Detect which cell encompasses the target text, then output its [X, Y] center coordinate. 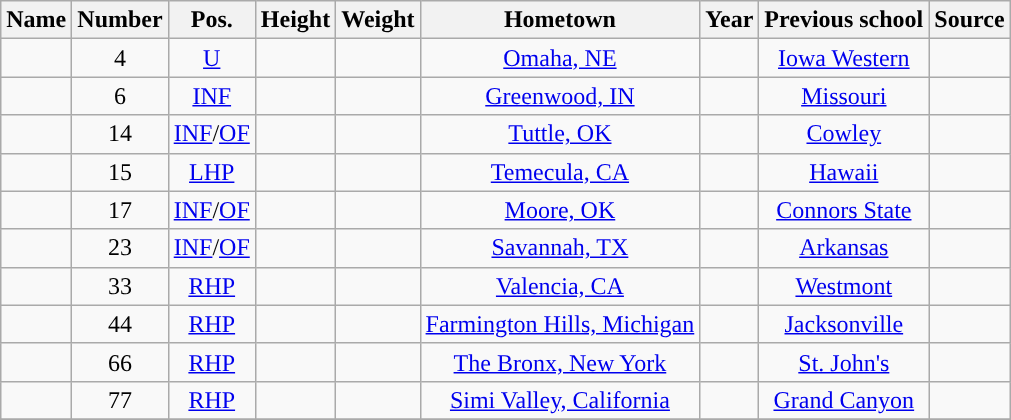
Connors State [844, 210]
4 [120, 58]
The Bronx, New York [560, 362]
44 [120, 324]
Missouri [844, 96]
Arkansas [844, 248]
INF [212, 96]
Farmington Hills, Michigan [560, 324]
Number [120, 20]
33 [120, 286]
Grand Canyon [844, 400]
Cowley [844, 134]
Hometown [560, 20]
St. John's [844, 362]
66 [120, 362]
Jacksonville [844, 324]
15 [120, 172]
Tuttle, OK [560, 134]
Valencia, CA [560, 286]
LHP [212, 172]
Iowa Western [844, 58]
17 [120, 210]
U [212, 58]
Moore, OK [560, 210]
Greenwood, IN [560, 96]
Simi Valley, California [560, 400]
Previous school [844, 20]
Westmont [844, 286]
77 [120, 400]
Source [970, 20]
Pos. [212, 20]
Name [36, 20]
Hawaii [844, 172]
Temecula, CA [560, 172]
Height [295, 20]
Weight [378, 20]
6 [120, 96]
Omaha, NE [560, 58]
23 [120, 248]
Year [730, 20]
Savannah, TX [560, 248]
14 [120, 134]
